For the text-containing cell, return its midpoint in [x, y] coordinate format. 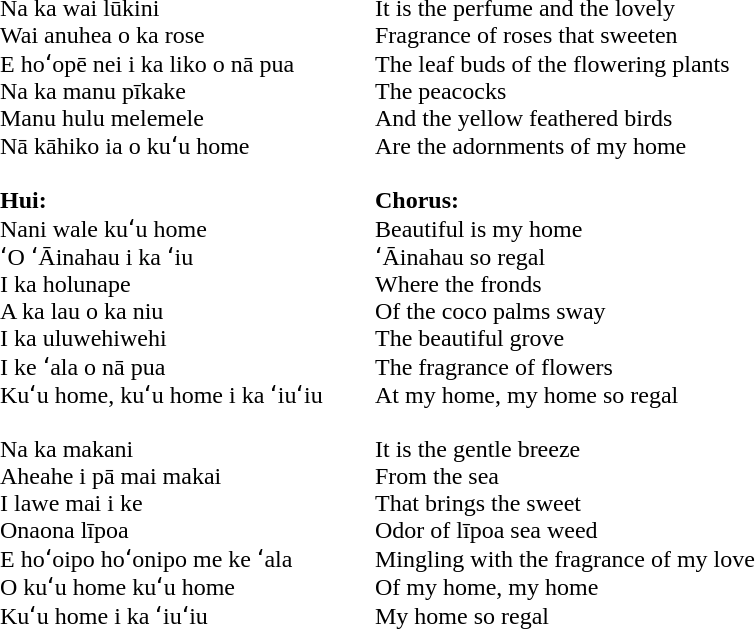
Aheahe i pā mai makai [188, 476]
O kuʻu home kuʻu home [188, 586]
Kuʻu home i ka ʻiuʻiu [188, 615]
Wai anuhea o ka rose [188, 36]
I lawe mai i ke [188, 504]
Manu hulu melemele [188, 118]
I ka uluwehiwehi [188, 338]
Nā kāhiko ia o kuʻu home [188, 146]
Hui: [188, 200]
Na ka makani [188, 450]
Kuʻu home, kuʻu home i ka ʻiuʻiu [188, 394]
Nani wale kuʻu home [188, 228]
I ka holunape [188, 284]
E hoʻopē nei i ka liko o nā pua [188, 63]
I ke ʻala o nā pua [188, 366]
E hoʻoipo hoʻonipo me ke ʻala [188, 558]
ʻO ʻĀinahau i ka ʻiu [188, 256]
Onaona līpoa [188, 530]
A ka lau o ka niu [188, 312]
Na ka manu pīkake [188, 92]
